Capture the cell that displays the provided text and extract its (x, y) central coordinate. 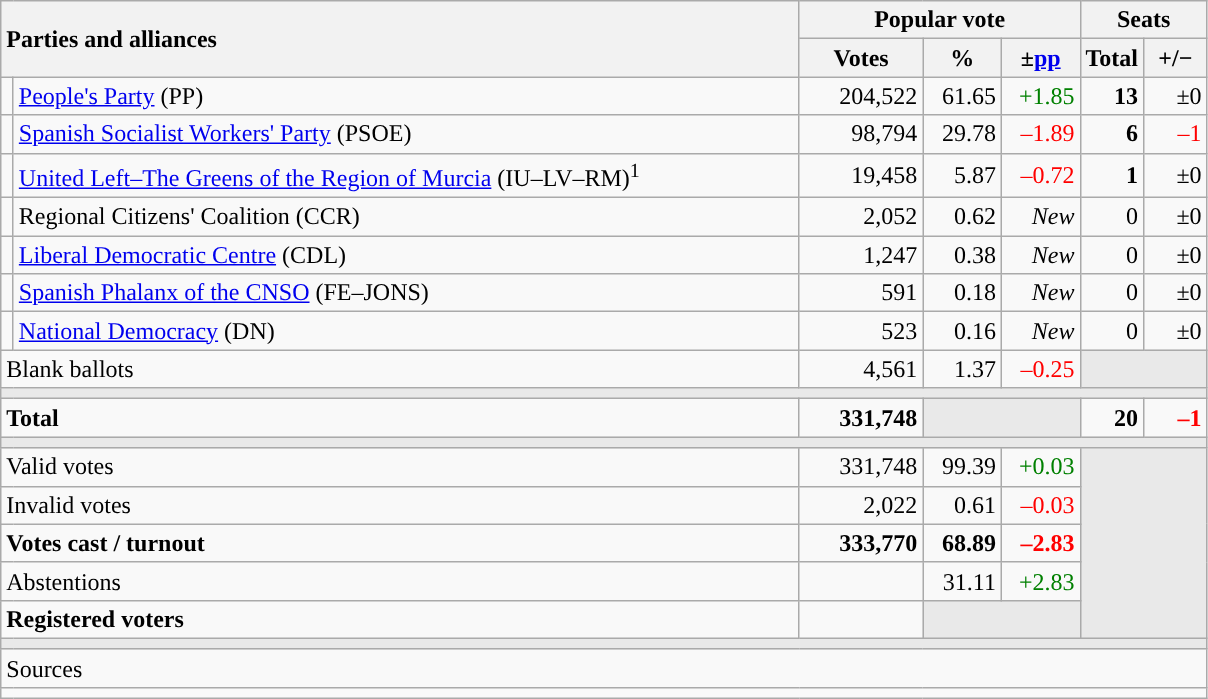
Votes (861, 58)
–1.89 (1040, 134)
4,561 (861, 369)
–2.83 (1040, 543)
Popular vote (940, 20)
Votes cast / turnout (400, 543)
99.39 (962, 467)
0.62 (962, 217)
204,522 (861, 96)
Invalid votes (400, 505)
2,022 (861, 505)
98,794 (861, 134)
591 (861, 293)
Spanish Phalanx of the CNSO (FE–JONS) (406, 293)
19,458 (861, 176)
1.37 (962, 369)
–0.25 (1040, 369)
National Democracy (DN) (406, 331)
Valid votes (400, 467)
–0.03 (1040, 505)
20 (1112, 418)
+/− (1176, 58)
Registered voters (400, 619)
United Left–The Greens of the Region of Murcia (IU–LV–RM)1 (406, 176)
523 (861, 331)
61.65 (962, 96)
0.16 (962, 331)
13 (1112, 96)
0.38 (962, 255)
333,770 (861, 543)
People's Party (PP) (406, 96)
1,247 (861, 255)
+2.83 (1040, 581)
0.18 (962, 293)
Parties and alliances (400, 39)
–0.72 (1040, 176)
Sources (604, 668)
31.11 (962, 581)
2,052 (861, 217)
% (962, 58)
5.87 (962, 176)
68.89 (962, 543)
Spanish Socialist Workers' Party (PSOE) (406, 134)
Blank ballots (400, 369)
Seats (1144, 20)
+1.85 (1040, 96)
±pp (1040, 58)
Liberal Democratic Centre (CDL) (406, 255)
29.78 (962, 134)
0.61 (962, 505)
+0.03 (1040, 467)
6 (1112, 134)
Regional Citizens' Coalition (CCR) (406, 217)
Abstentions (400, 581)
1 (1112, 176)
